Scan for the cell matching the given text and deliver its (x, y) coordinate at center. 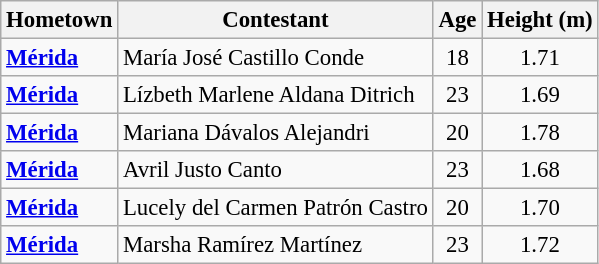
Avril Justo Canto (276, 170)
Marsha Ramírez Martínez (276, 245)
1.70 (540, 208)
Age (458, 20)
Lízbeth Marlene Aldana Ditrich (276, 95)
María José Castillo Conde (276, 58)
Hometown (60, 20)
18 (458, 58)
Height (m) (540, 20)
1.78 (540, 133)
1.68 (540, 170)
Mariana Dávalos Alejandri (276, 133)
Contestant (276, 20)
1.71 (540, 58)
Lucely del Carmen Patrón Castro (276, 208)
1.69 (540, 95)
1.72 (540, 245)
